Identify which cell holds the provided text, then report its [x, y] central coordinate. 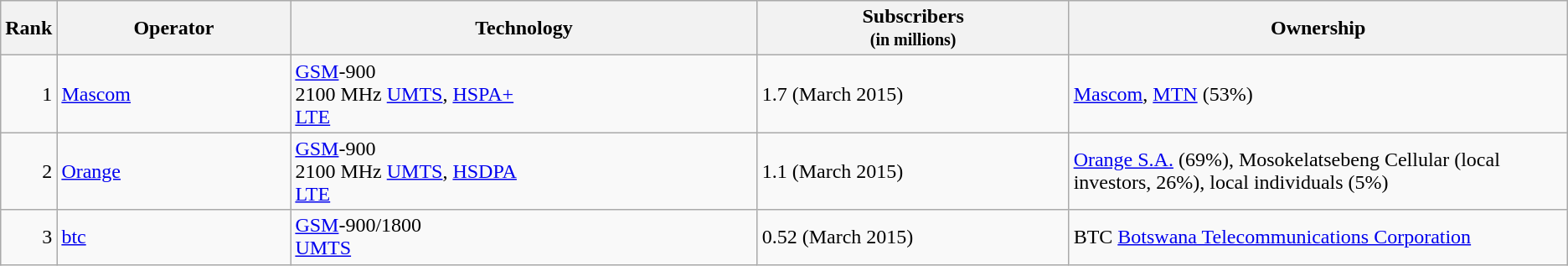
GSM-9002100 MHz UMTS, HSPA+LTE [524, 94]
Mascom, MTN (53%) [1318, 94]
btc [174, 237]
1 [28, 94]
0.52 (March 2015) [913, 237]
3 [28, 237]
GSM-9002100 MHz UMTS, HSDPALTE [524, 171]
2 [28, 171]
Orange S.A. (69%), Mosokelatsebeng Cellular (local investors, 26%), local individuals (5%) [1318, 171]
Operator [174, 29]
Rank [28, 29]
Mascom [174, 94]
1.1 (March 2015) [913, 171]
Orange [174, 171]
GSM-900/1800UMTS [524, 237]
Technology [524, 29]
1.7 (March 2015) [913, 94]
Ownership [1318, 29]
Subscribers(in millions) [913, 29]
BTC Botswana Telecommunications Corporation [1318, 237]
